Search for the cell housing the specified text and yield its [x, y] center coordinate. 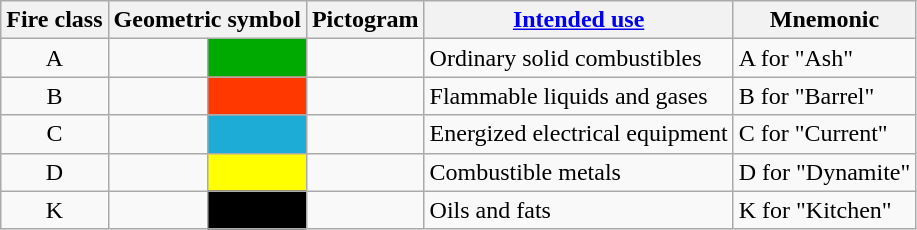
C [54, 134]
Combustible metals [578, 172]
Flammable liquids and gases [578, 96]
A for "Ash" [824, 58]
Intended use [578, 20]
K for "Kitchen" [824, 210]
A [54, 58]
Ordinary solid combustibles [578, 58]
D for "Dynamite" [824, 172]
D [54, 172]
Pictogram [365, 20]
Mnemonic [824, 20]
B for "Barrel" [824, 96]
Fire class [54, 20]
B [54, 96]
K [54, 210]
Geometric symbol [207, 20]
Oils and fats [578, 210]
Energized electrical equipment [578, 134]
C for "Current" [824, 134]
